Return (X, Y) of the center of cell containing provided text 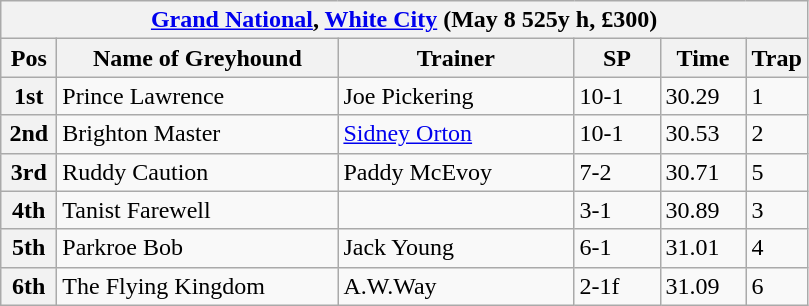
Tanist Farewell (198, 210)
30.89 (703, 210)
The Flying Kingdom (198, 286)
Pos (29, 58)
4 (776, 248)
5 (776, 172)
Parkroe Bob (198, 248)
2-1f (617, 286)
Time (703, 58)
Brighton Master (198, 134)
Trap (776, 58)
3 (776, 210)
2nd (29, 134)
31.09 (703, 286)
Ruddy Caution (198, 172)
Jack Young (456, 248)
Joe Pickering (456, 96)
30.71 (703, 172)
Grand National, White City (May 8 525y h, £300) (404, 20)
6-1 (617, 248)
Sidney Orton (456, 134)
6th (29, 286)
30.53 (703, 134)
1st (29, 96)
31.01 (703, 248)
3-1 (617, 210)
30.29 (703, 96)
6 (776, 286)
SP (617, 58)
Paddy McEvoy (456, 172)
A.W.Way (456, 286)
Prince Lawrence (198, 96)
1 (776, 96)
2 (776, 134)
4th (29, 210)
Name of Greyhound (198, 58)
7-2 (617, 172)
3rd (29, 172)
5th (29, 248)
Trainer (456, 58)
